Identify which cell holds the provided text, then report its (x, y) central coordinate. 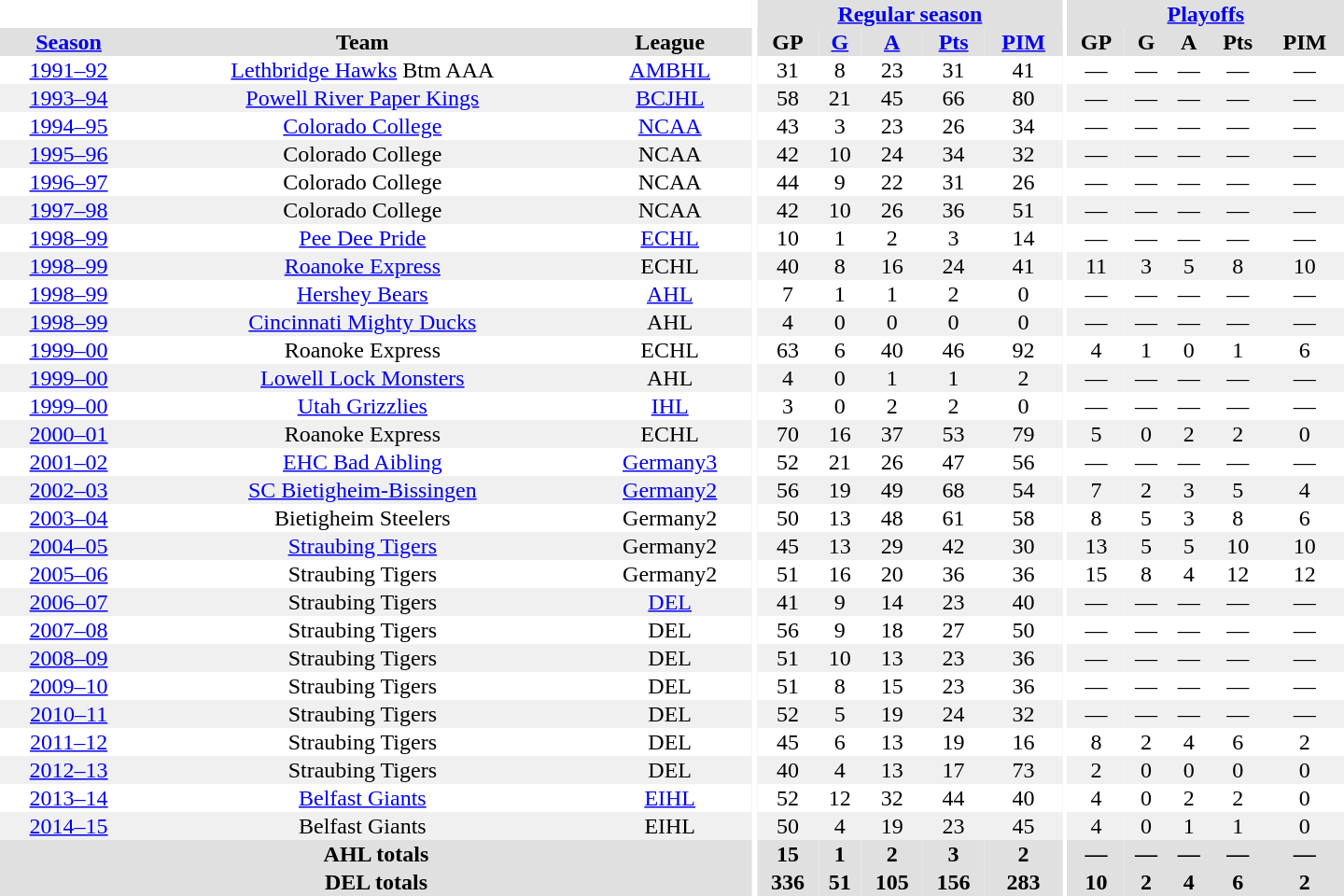
DEL totals (376, 882)
Season (69, 42)
53 (954, 434)
2003–04 (69, 518)
61 (954, 518)
IHL (669, 406)
73 (1024, 770)
Cincinnati Mighty Ducks (362, 322)
2012–13 (69, 770)
283 (1024, 882)
1993–94 (69, 98)
2004–05 (69, 546)
27 (954, 630)
92 (1024, 350)
2002–03 (69, 490)
Lethbridge Hawks Btm AAA (362, 70)
47 (954, 462)
2007–08 (69, 630)
2000–01 (69, 434)
30 (1024, 546)
1997–98 (69, 210)
Pee Dee Pride (362, 238)
54 (1024, 490)
29 (892, 546)
2011–12 (69, 742)
79 (1024, 434)
37 (892, 434)
80 (1024, 98)
Playoffs (1206, 14)
EHC Bad Aibling (362, 462)
336 (788, 882)
20 (892, 574)
70 (788, 434)
Bietigheim Steelers (362, 518)
66 (954, 98)
2008–09 (69, 658)
2010–11 (69, 714)
1994–95 (69, 126)
Hershey Bears (362, 294)
2014–15 (69, 826)
Powell River Paper Kings (362, 98)
2013–14 (69, 798)
49 (892, 490)
1991–92 (69, 70)
46 (954, 350)
43 (788, 126)
63 (788, 350)
BCJHL (669, 98)
AMBHL (669, 70)
Germany3 (669, 462)
18 (892, 630)
Team (362, 42)
156 (954, 882)
Lowell Lock Monsters (362, 378)
Regular season (910, 14)
11 (1096, 266)
68 (954, 490)
1995–96 (69, 154)
22 (892, 182)
AHL totals (376, 854)
League (669, 42)
1996–97 (69, 182)
2009–10 (69, 686)
105 (892, 882)
17 (954, 770)
2005–06 (69, 574)
2001–02 (69, 462)
2006–07 (69, 602)
48 (892, 518)
SC Bietigheim-Bissingen (362, 490)
Utah Grizzlies (362, 406)
